For the text-containing cell, return its midpoint in (x, y) coordinate format. 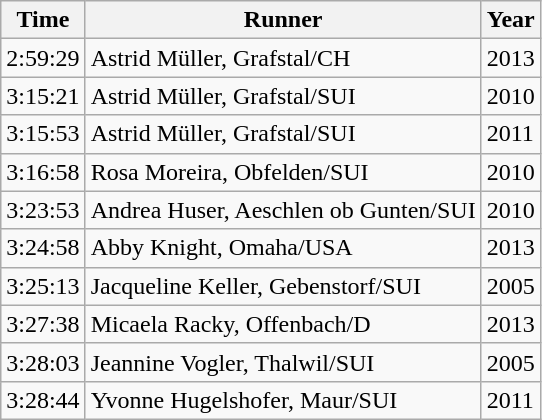
3:28:03 (43, 362)
Runner (283, 20)
3:16:58 (43, 172)
Yvonne Hugelshofer, Maur/SUI (283, 400)
Time (43, 20)
3:15:53 (43, 134)
Rosa Moreira, Obfelden/SUI (283, 172)
Year (510, 20)
3:28:44 (43, 400)
3:23:53 (43, 210)
3:15:21 (43, 96)
Jacqueline Keller, Gebenstorf/SUI (283, 286)
2:59:29 (43, 58)
Abby Knight, Omaha/USA (283, 248)
Astrid Müller, Grafstal/CH (283, 58)
3:24:58 (43, 248)
3:27:38 (43, 324)
Jeannine Vogler, Thalwil/SUI (283, 362)
Andrea Huser, Aeschlen ob Gunten/SUI (283, 210)
Micaela Racky, Offenbach/D (283, 324)
3:25:13 (43, 286)
